Extract the [X, Y] coordinate from the center of the cell holding the provided text.  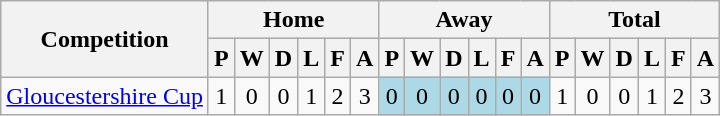
Home [293, 20]
Total [634, 20]
Competition [105, 39]
Away [464, 20]
Gloucestershire Cup [105, 96]
